Scan for the cell matching the given text and deliver its (x, y) coordinate at center. 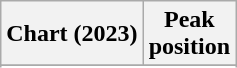
Peakposition (189, 34)
Chart (2023) (72, 34)
